Detect which cell encompasses the target text, then output its (X, Y) center coordinate. 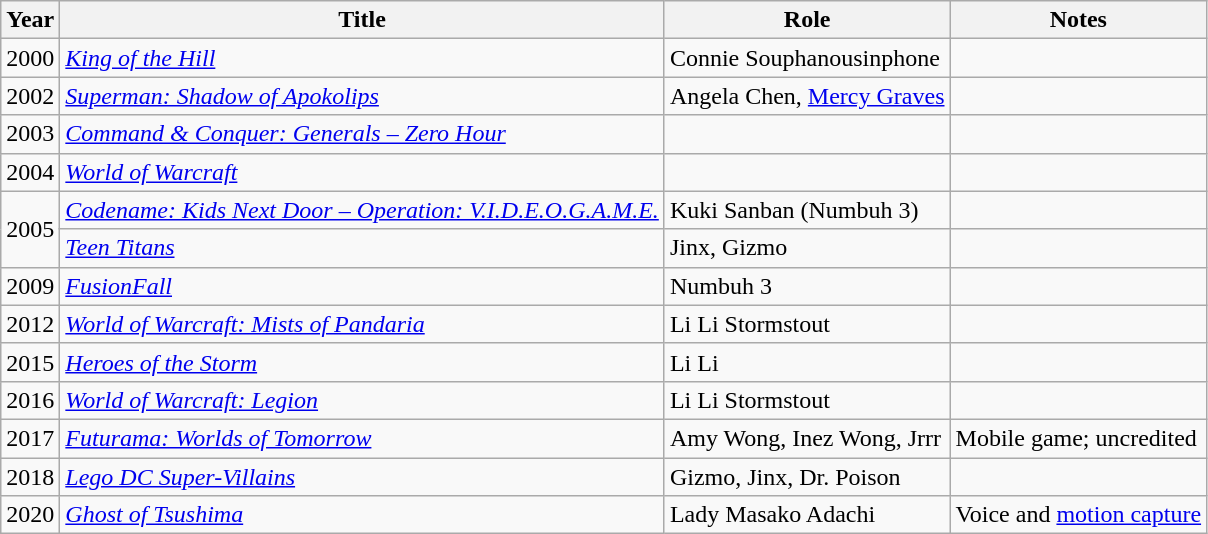
Year (30, 20)
World of Warcraft: Legion (362, 400)
Li Li (807, 362)
2003 (30, 134)
Command & Conquer: Generals – Zero Hour (362, 134)
2015 (30, 362)
Numbuh 3 (807, 286)
Voice and motion capture (1078, 515)
FusionFall (362, 286)
World of Warcraft (362, 172)
Futurama: Worlds of Tomorrow (362, 438)
Codename: Kids Next Door – Operation: V.I.D.E.O.G.A.M.E. (362, 210)
Mobile game; uncredited (1078, 438)
2009 (30, 286)
Connie Souphanousinphone (807, 58)
2000 (30, 58)
2005 (30, 229)
King of the Hill (362, 58)
Superman: Shadow of Apokolips (362, 96)
World of Warcraft: Mists of Pandaria (362, 324)
2004 (30, 172)
2012 (30, 324)
2020 (30, 515)
2017 (30, 438)
Angela Chen, Mercy Graves (807, 96)
Role (807, 20)
2002 (30, 96)
Teen Titans (362, 248)
Amy Wong, Inez Wong, Jrrr (807, 438)
Heroes of the Storm (362, 362)
Jinx, Gizmo (807, 248)
Kuki Sanban (Numbuh 3) (807, 210)
Lady Masako Adachi (807, 515)
Gizmo, Jinx, Dr. Poison (807, 477)
2016 (30, 400)
2018 (30, 477)
Lego DC Super-Villains (362, 477)
Title (362, 20)
Ghost of Tsushima (362, 515)
Notes (1078, 20)
